Find where the given text appears and provide that cell's center as (X, Y) coordinate. 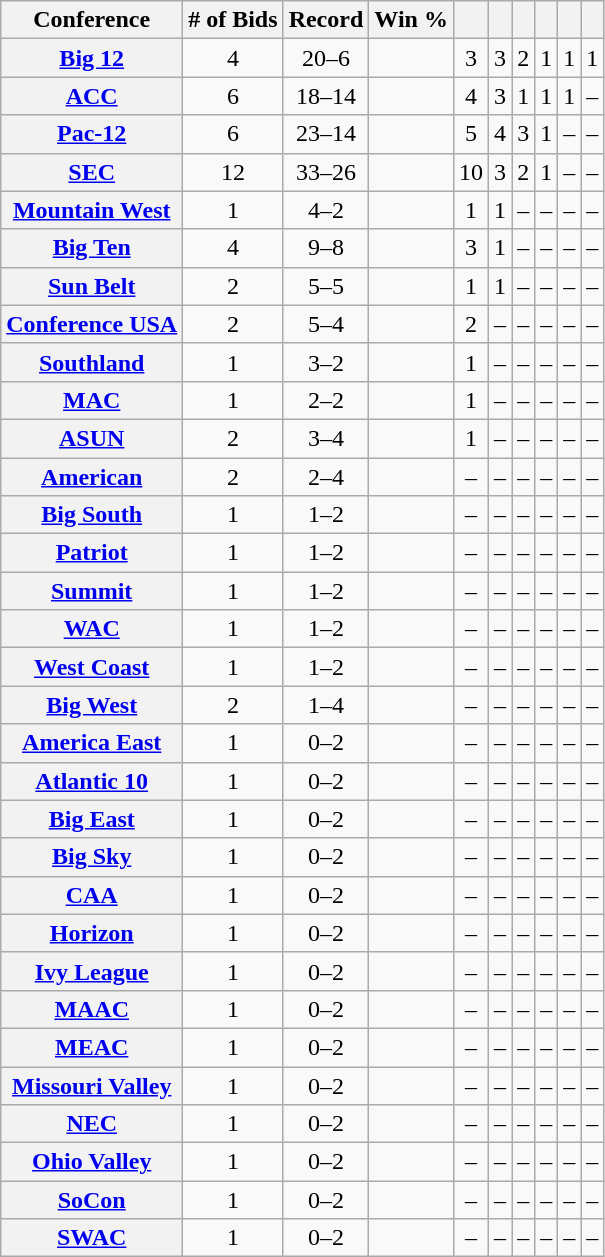
Big Ten (92, 248)
# of Bids (233, 20)
20–6 (326, 58)
NEC (92, 1124)
Atlantic 10 (92, 781)
ASUN (92, 438)
2–2 (326, 400)
10 (470, 172)
12 (233, 172)
CAA (92, 895)
33–26 (326, 172)
Horizon (92, 933)
MAAC (92, 1009)
1–4 (326, 705)
23–14 (326, 134)
Conference USA (92, 324)
Big West (92, 705)
Record (326, 20)
Mountain West (92, 210)
SoCon (92, 1200)
West Coast (92, 667)
3–4 (326, 438)
Big 12 (92, 58)
2–4 (326, 477)
5 (470, 134)
Pac-12 (92, 134)
5–5 (326, 286)
Summit (92, 591)
Patriot (92, 553)
ACC (92, 96)
WAC (92, 629)
3–2 (326, 362)
Southland (92, 362)
MEAC (92, 1047)
Big South (92, 515)
SEC (92, 172)
SWAC (92, 1238)
Win % (412, 20)
Big East (92, 819)
America East (92, 743)
American (92, 477)
9–8 (326, 248)
Sun Belt (92, 286)
Ohio Valley (92, 1162)
Conference (92, 20)
4–2 (326, 210)
5–4 (326, 324)
Missouri Valley (92, 1085)
MAC (92, 400)
Big Sky (92, 857)
18–14 (326, 96)
Ivy League (92, 971)
